Pinpoint the cell where the given text exists, returning its (x, y) midpoint coordinate. 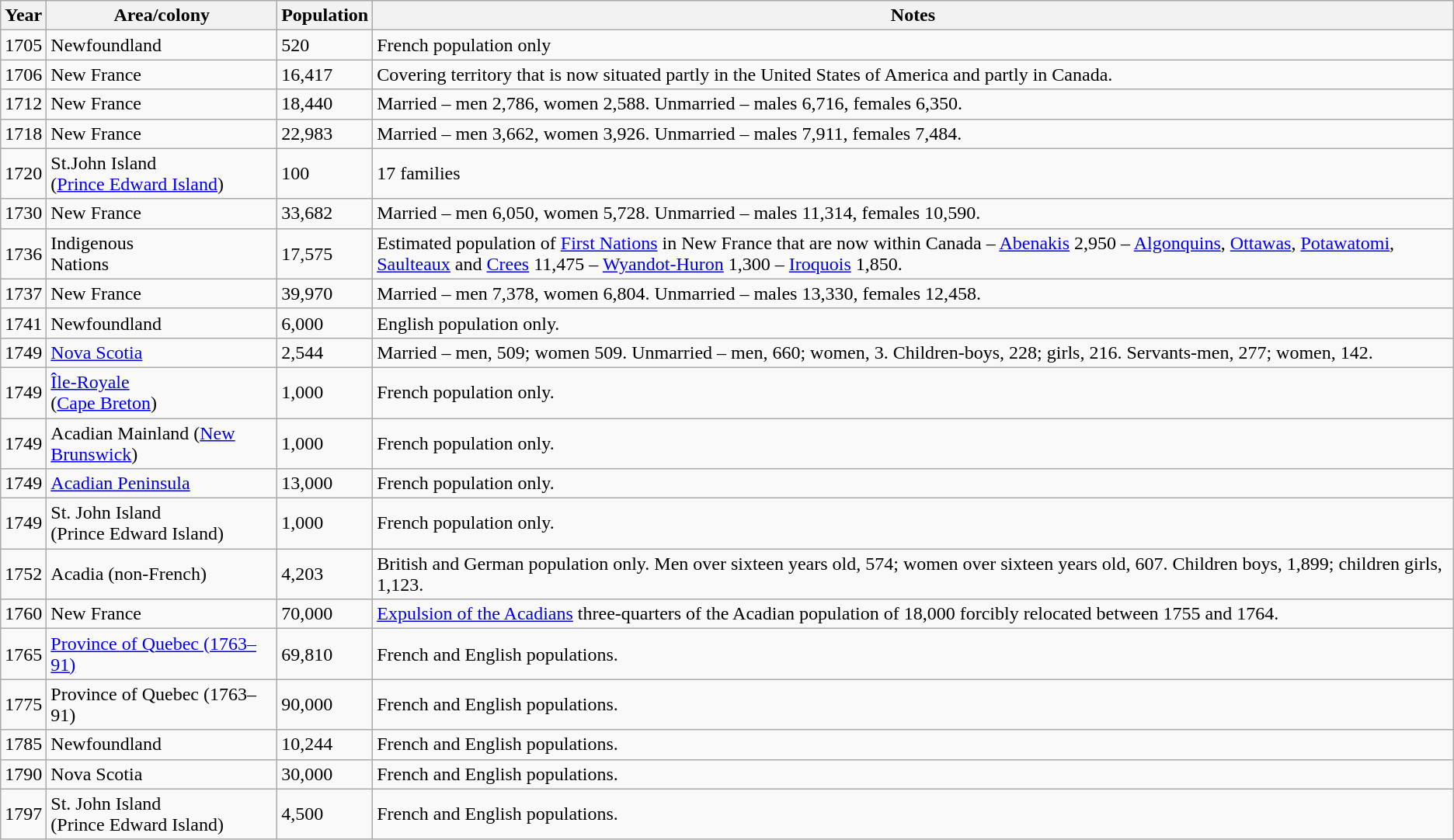
2,544 (325, 352)
18,440 (325, 104)
520 (325, 45)
Married – men 3,662, women 3,926. Unmarried – males 7,911, females 7,484. (913, 134)
69,810 (325, 654)
1760 (23, 614)
70,000 (325, 614)
Acadian Peninsula (162, 484)
100 (325, 174)
1737 (23, 293)
1775 (23, 705)
Married – men, 509; women 509. Unmarried – men, 660; women, 3. Children-boys, 228; girls, 216. Servants-men, 277; women, 142. (913, 352)
33,682 (325, 213)
4,500 (325, 814)
1705 (23, 45)
1730 (23, 213)
French population only (913, 45)
1736 (23, 253)
1752 (23, 574)
1797 (23, 814)
90,000 (325, 705)
16,417 (325, 75)
1790 (23, 774)
Married – men 6,050, women 5,728. Unmarried – males 11,314, females 10,590. (913, 213)
IndigenousNations (162, 253)
17 families (913, 174)
Île-Royale (Cape Breton) (162, 393)
39,970 (325, 293)
6,000 (325, 323)
10,244 (325, 745)
1712 (23, 104)
Population (325, 16)
Year (23, 16)
Notes (913, 16)
Covering territory that is now situated partly in the United States of America and partly in Canada. (913, 75)
1785 (23, 745)
Area/colony (162, 16)
1765 (23, 654)
13,000 (325, 484)
Acadian Mainland (New Brunswick) (162, 443)
Married – men 2,786, women 2,588. Unmarried – males 6,716, females 6,350. (913, 104)
Acadia (non-French) (162, 574)
17,575 (325, 253)
1741 (23, 323)
St.John Island (Prince Edward Island) (162, 174)
4,203 (325, 574)
English population only. (913, 323)
22,983 (325, 134)
British and German population only. Men over sixteen years old, 574; women over sixteen years old, 607. Children boys, 1,899; children girls, 1,123. (913, 574)
30,000 (325, 774)
Married – men 7,378, women 6,804. Unmarried – males 13,330, females 12,458. (913, 293)
1720 (23, 174)
Expulsion of the Acadians three-quarters of the Acadian population of 18,000 forcibly relocated between 1755 and 1764. (913, 614)
1706 (23, 75)
1718 (23, 134)
